Provide the (X, Y) coordinate of the cell's center where the given text is located.  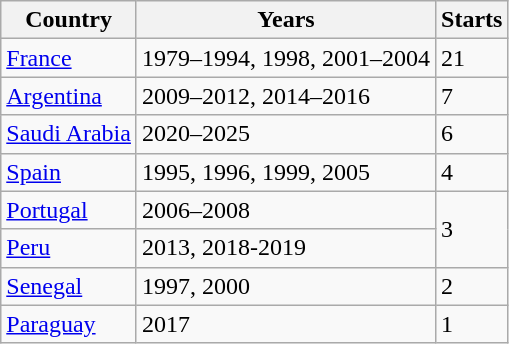
1979–1994, 1998, 2001–2004 (286, 58)
6 (472, 134)
Years (286, 20)
2020–2025 (286, 134)
Portugal (69, 210)
Argentina (69, 96)
2 (472, 286)
Spain (69, 172)
2013, 2018-2019 (286, 248)
1 (472, 324)
Peru (69, 248)
France (69, 58)
4 (472, 172)
Senegal (69, 286)
Starts (472, 20)
21 (472, 58)
Saudi Arabia (69, 134)
2009–2012, 2014–2016 (286, 96)
Paraguay (69, 324)
2017 (286, 324)
3 (472, 229)
1997, 2000 (286, 286)
2006–2008 (286, 210)
Country (69, 20)
7 (472, 96)
1995, 1996, 1999, 2005 (286, 172)
